Find where the given text appears and provide that cell's center as (x, y) coordinate. 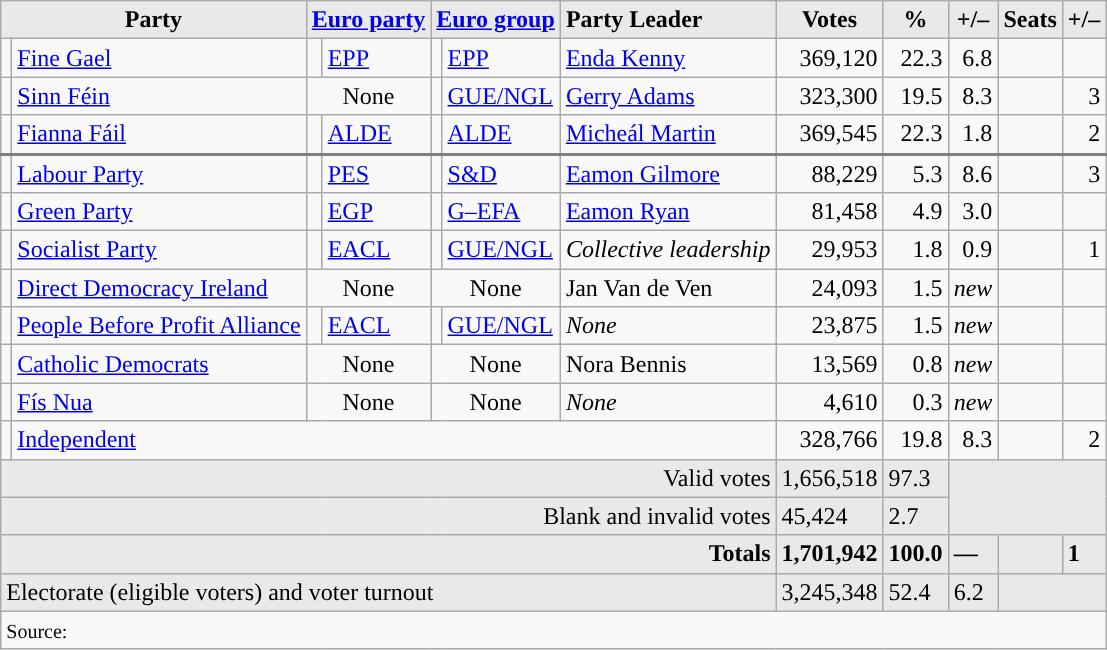
Seats (1030, 20)
19.5 (916, 96)
Eamon Ryan (668, 212)
Independent (394, 440)
23,875 (830, 326)
1,656,518 (830, 478)
323,300 (830, 96)
Fís Nua (159, 402)
3,245,348 (830, 592)
97.3 (916, 478)
0.3 (916, 402)
369,545 (830, 134)
Socialist Party (159, 250)
Labour Party (159, 174)
45,424 (830, 516)
5.3 (916, 174)
Micheál Martin (668, 134)
Electorate (eligible voters) and voter turnout (388, 592)
4.9 (916, 212)
88,229 (830, 174)
Green Party (159, 212)
81,458 (830, 212)
3.0 (973, 212)
13,569 (830, 364)
People Before Profit Alliance (159, 326)
Eamon Gilmore (668, 174)
Blank and invalid votes (388, 516)
Party Leader (668, 20)
29,953 (830, 250)
0.8 (916, 364)
6.2 (973, 592)
Sinn Féin (159, 96)
Fianna Fáil (159, 134)
Totals (388, 554)
G–EFA (501, 212)
Fine Gael (159, 58)
% (916, 20)
PES (376, 174)
100.0 (916, 554)
328,766 (830, 440)
1,701,942 (830, 554)
Euro group (496, 20)
6.8 (973, 58)
Valid votes (388, 478)
Direct Democracy Ireland (159, 288)
0.9 (973, 250)
19.8 (916, 440)
Jan Van de Ven (668, 288)
4,610 (830, 402)
2.7 (916, 516)
24,093 (830, 288)
8.6 (973, 174)
Enda Kenny (668, 58)
Votes (830, 20)
Gerry Adams (668, 96)
— (973, 554)
S&D (501, 174)
Source: (554, 630)
Euro party (368, 20)
Party (154, 20)
EGP (376, 212)
52.4 (916, 592)
Nora Bennis (668, 364)
Collective leadership (668, 250)
369,120 (830, 58)
Catholic Democrats (159, 364)
